Scan for the cell matching the given text and deliver its [X, Y] coordinate at center. 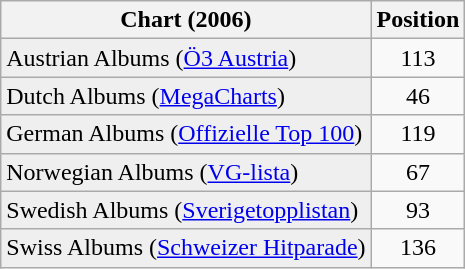
119 [418, 134]
Dutch Albums (MegaCharts) [186, 96]
Austrian Albums (Ö3 Austria) [186, 58]
46 [418, 96]
113 [418, 58]
Norwegian Albums (VG-lista) [186, 172]
136 [418, 248]
Swiss Albums (Schweizer Hitparade) [186, 248]
93 [418, 210]
Swedish Albums (Sverigetopplistan) [186, 210]
Chart (2006) [186, 20]
67 [418, 172]
German Albums (Offizielle Top 100) [186, 134]
Position [418, 20]
